Locate the cell with the specified text and output its (X, Y) center coordinate. 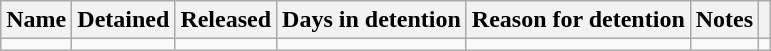
Reason for detention (578, 20)
Notes (724, 20)
Name (36, 20)
Detained (124, 20)
Released (226, 20)
Days in detention (372, 20)
